Locate the cell with the specified text and output its [X, Y] center coordinate. 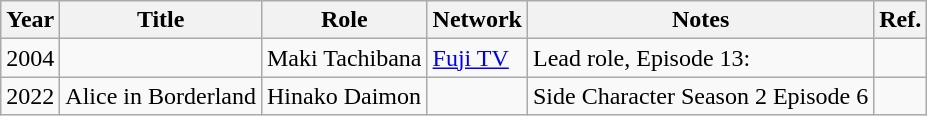
2004 [30, 58]
Maki Tachibana [344, 58]
Fuji TV [477, 58]
Role [344, 20]
Title [161, 20]
Ref. [900, 20]
Notes [700, 20]
Lead role, Episode 13: [700, 58]
Network [477, 20]
Alice in Borderland [161, 96]
Side Character Season 2 Episode 6 [700, 96]
Hinako Daimon [344, 96]
Year [30, 20]
2022 [30, 96]
